Capture the cell that displays the provided text and extract its (X, Y) central coordinate. 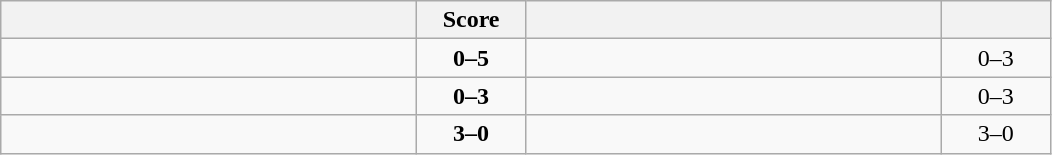
Score (472, 20)
0–5 (472, 58)
